Search for the cell housing the specified text and yield its [x, y] center coordinate. 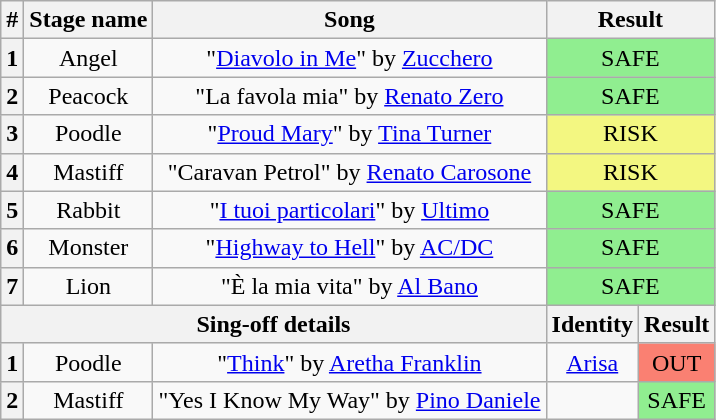
Stage name [88, 20]
"La favola mia" by Renato Zero [350, 96]
"Think" by Aretha Franklin [350, 362]
OUT [676, 362]
3 [12, 134]
"È la mia vita" by Al Bano [350, 286]
Peacock [88, 96]
# [12, 20]
Identity [592, 324]
"Yes I Know My Way" by Pino Daniele [350, 400]
"I tuoi particolari" by Ultimo [350, 210]
5 [12, 210]
"Proud Mary" by Tina Turner [350, 134]
4 [12, 172]
Lion [88, 286]
Monster [88, 248]
Angel [88, 58]
"Diavolo in Me" by Zucchero [350, 58]
Rabbit [88, 210]
Arisa [592, 362]
"Caravan Petrol" by Renato Carosone [350, 172]
6 [12, 248]
7 [12, 286]
Sing-off details [274, 324]
Song [350, 20]
"Highway to Hell" by AC/DC [350, 248]
